Return the [X, Y] coordinate for the center point of the cell that contains the specified text.  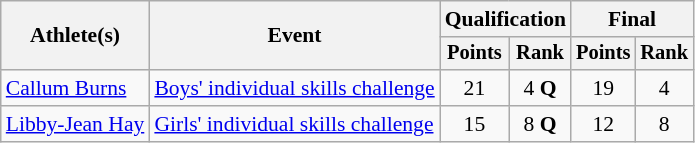
Callum Burns [76, 88]
21 [474, 88]
Final [632, 19]
Event [294, 36]
Athlete(s) [76, 36]
12 [603, 124]
Girls' individual skills challenge [294, 124]
15 [474, 124]
Libby-Jean Hay [76, 124]
4 [664, 88]
8 Q [540, 124]
Boys' individual skills challenge [294, 88]
8 [664, 124]
4 Q [540, 88]
Qualification [506, 19]
19 [603, 88]
